Scan for the cell matching the given text and deliver its [X, Y] coordinate at center. 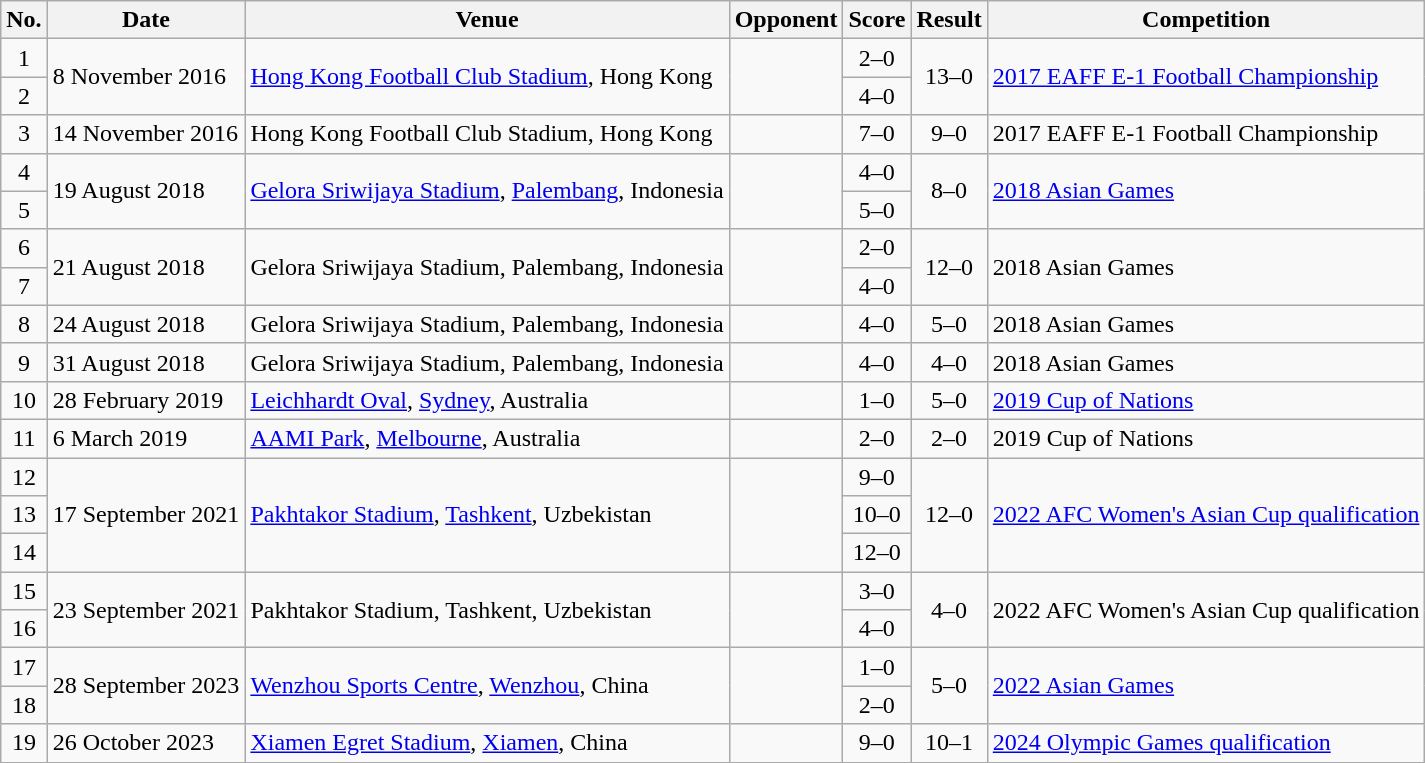
7–0 [877, 134]
15 [24, 591]
Competition [1206, 20]
8–0 [949, 191]
26 October 2023 [146, 743]
21 August 2018 [146, 267]
Venue [487, 20]
19 [24, 743]
18 [24, 705]
Xiamen Egret Stadium, Xiamen, China [487, 743]
5 [24, 210]
11 [24, 438]
2 [24, 96]
Score [877, 20]
10 [24, 400]
10–0 [877, 515]
23 September 2021 [146, 610]
28 February 2019 [146, 400]
Result [949, 20]
9 [24, 362]
2024 Olympic Games qualification [1206, 743]
6 [24, 248]
14 November 2016 [146, 134]
8 November 2016 [146, 77]
19 August 2018 [146, 191]
8 [24, 324]
6 March 2019 [146, 438]
3 [24, 134]
No. [24, 20]
13 [24, 515]
17 [24, 667]
24 August 2018 [146, 324]
2022 Asian Games [1206, 686]
17 September 2021 [146, 515]
14 [24, 553]
13–0 [949, 77]
Wenzhou Sports Centre, Wenzhou, China [487, 686]
Date [146, 20]
28 September 2023 [146, 686]
Opponent [786, 20]
3–0 [877, 591]
7 [24, 286]
4 [24, 172]
31 August 2018 [146, 362]
1 [24, 58]
16 [24, 629]
Leichhardt Oval, Sydney, Australia [487, 400]
AAMI Park, Melbourne, Australia [487, 438]
10–1 [949, 743]
12 [24, 477]
